Capture the cell that displays the provided text and extract its (X, Y) central coordinate. 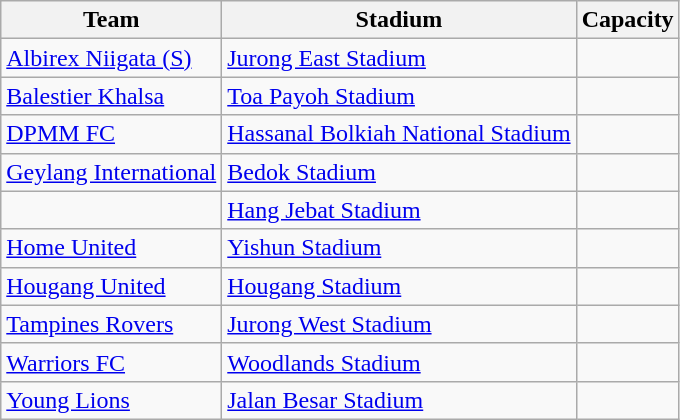
Home United (112, 248)
Hougang United (112, 286)
Team (112, 20)
Bedok Stadium (399, 172)
Geylang International (112, 172)
Jalan Besar Stadium (399, 400)
Jurong East Stadium (399, 58)
Young Lions (112, 400)
DPMM FC (112, 134)
Woodlands Stadium (399, 362)
Yishun Stadium (399, 248)
Stadium (399, 20)
Balestier Khalsa (112, 96)
Hang Jebat Stadium (399, 210)
Toa Payoh Stadium (399, 96)
Tampines Rovers (112, 324)
Warriors FC (112, 362)
Capacity (628, 20)
Albirex Niigata (S) (112, 58)
Jurong West Stadium (399, 324)
Hougang Stadium (399, 286)
Hassanal Bolkiah National Stadium (399, 134)
